Return the [X, Y] coordinate for the center point of the cell that contains the specified text.  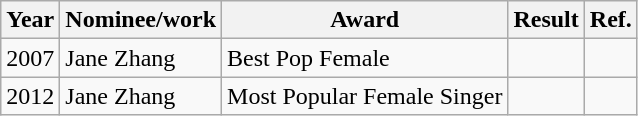
Most Popular Female Singer [365, 96]
Award [365, 20]
Best Pop Female [365, 58]
Result [546, 20]
Nominee/work [141, 20]
Year [30, 20]
2012 [30, 96]
Ref. [610, 20]
2007 [30, 58]
